Extract the [X, Y] coordinate from the center of the cell holding the provided text.  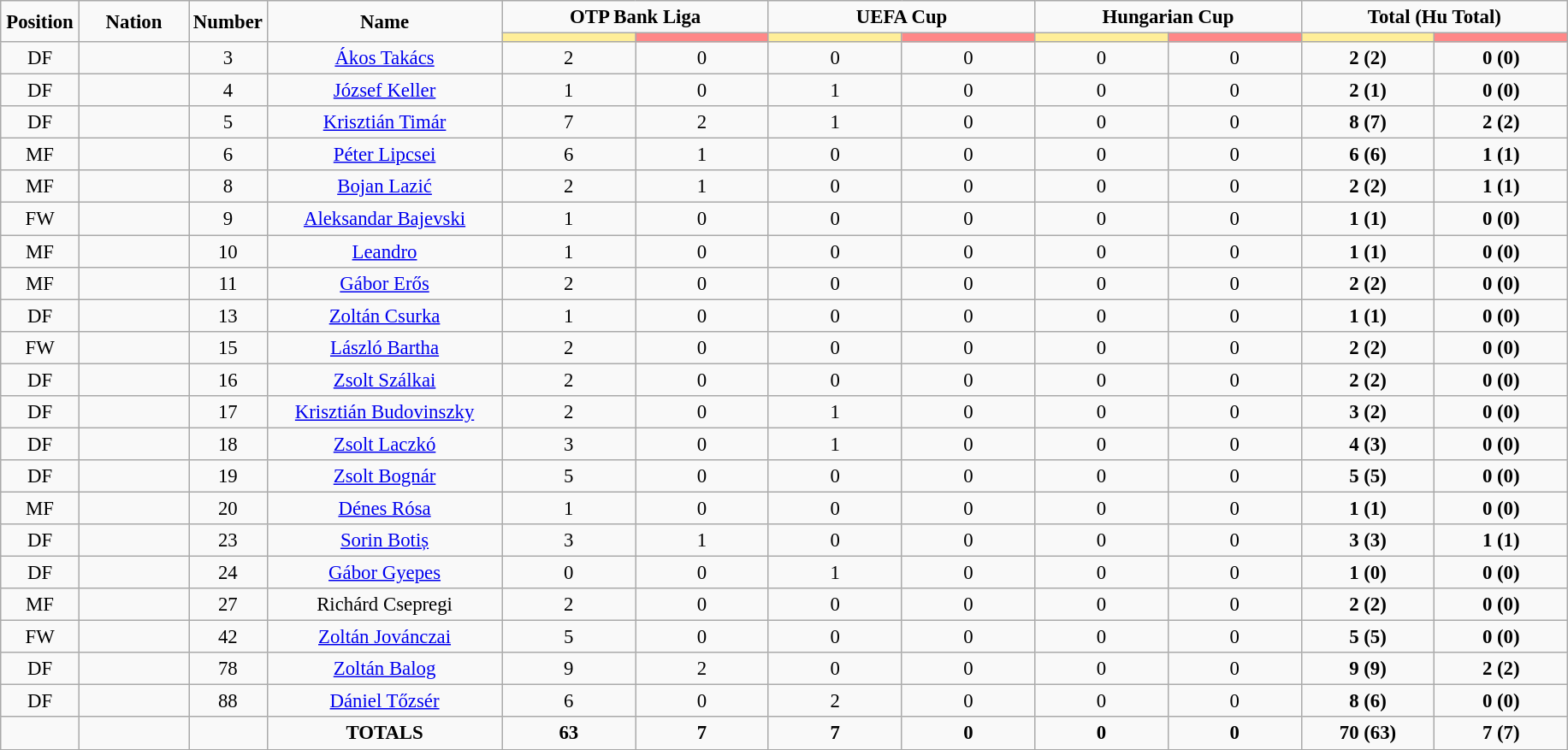
27 [228, 605]
László Bartha [385, 347]
88 [228, 701]
42 [228, 637]
18 [228, 444]
8 (7) [1368, 122]
7 (7) [1501, 734]
József Keller [385, 91]
15 [228, 347]
11 [228, 283]
Aleksandar Bajevski [385, 219]
Ákos Takács [385, 58]
Gábor Gyepes [385, 573]
Hungarian Cup [1169, 17]
6 (6) [1368, 155]
Sorin Botiș [385, 540]
13 [228, 316]
Péter Lipcsei [385, 155]
4 [228, 91]
UEFA Cup [902, 17]
78 [228, 669]
Zsolt Szálkai [385, 380]
Krisztián Budovinszky [385, 412]
Number [228, 21]
20 [228, 508]
4 (3) [1368, 444]
24 [228, 573]
23 [228, 540]
Richárd Csepregi [385, 605]
Krisztián Timár [385, 122]
Leandro [385, 251]
19 [228, 476]
1 (0) [1368, 573]
63 [569, 734]
Zoltán Csurka [385, 316]
Dániel Tőzsér [385, 701]
10 [228, 251]
Zoltán Balog [385, 669]
OTP Bank Liga [635, 17]
17 [228, 412]
Dénes Rósa [385, 508]
Total (Hu Total) [1435, 17]
Bojan Lazić [385, 187]
8 [228, 187]
Zsolt Bognár [385, 476]
Position [40, 21]
TOTALS [385, 734]
Nation [133, 21]
16 [228, 380]
Gábor Erős [385, 283]
Zsolt Laczkó [385, 444]
2 (1) [1368, 91]
3 (2) [1368, 412]
Zoltán Jovánczai [385, 637]
9 (9) [1368, 669]
Name [385, 21]
3 (3) [1368, 540]
8 (6) [1368, 701]
70 (63) [1368, 734]
